Extract the (x, y) coordinate from the center of the cell holding the provided text.  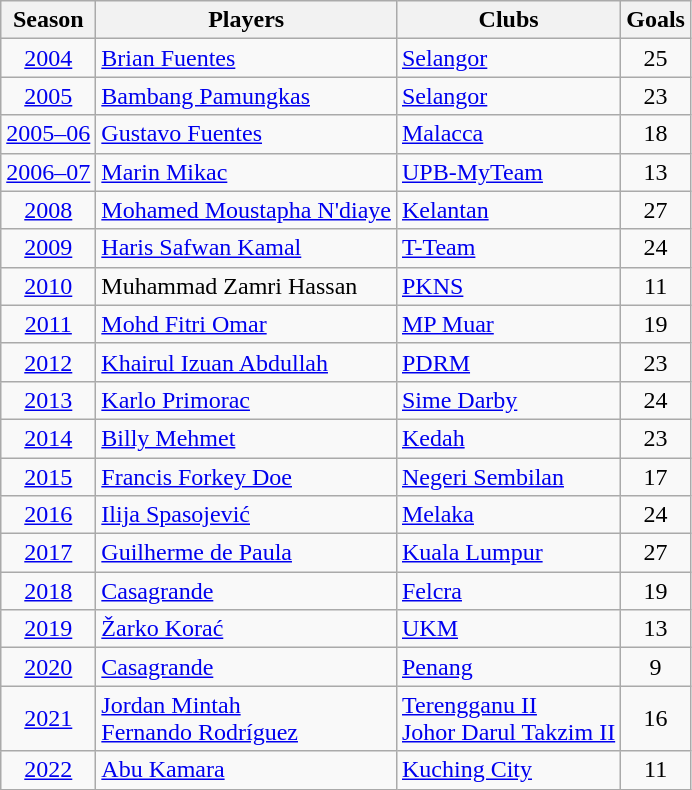
PDRM (508, 362)
2012 (48, 362)
2005 (48, 96)
18 (656, 134)
9 (656, 667)
2013 (48, 400)
2004 (48, 58)
2014 (48, 438)
Terengganu IIJohor Darul Takzim II (508, 718)
Malacca (508, 134)
PKNS (508, 286)
Season (48, 20)
2011 (48, 324)
17 (656, 477)
Negeri Sembilan (508, 477)
Kuala Lumpur (508, 553)
2018 (48, 591)
Bambang Pamungkas (246, 96)
2010 (48, 286)
Karlo Primorac (246, 400)
2021 (48, 718)
2020 (48, 667)
25 (656, 58)
Clubs (508, 20)
Jordan Mintah Fernando Rodríguez (246, 718)
2016 (48, 515)
Abu Kamara (246, 770)
Kelantan (508, 210)
Penang (508, 667)
Billy Mehmet (246, 438)
Goals (656, 20)
2022 (48, 770)
MP Muar (508, 324)
Sime Darby (508, 400)
Kedah (508, 438)
Žarko Korać (246, 629)
Guilherme de Paula (246, 553)
Ilija Spasojević (246, 515)
Mohamed Moustapha N'diaye (246, 210)
Marin Mikac (246, 172)
2015 (48, 477)
T-Team (508, 248)
Haris Safwan Kamal (246, 248)
2005–06 (48, 134)
Melaka (508, 515)
Brian Fuentes (246, 58)
2017 (48, 553)
Francis Forkey Doe (246, 477)
2019 (48, 629)
Felcra (508, 591)
Kuching City (508, 770)
Gustavo Fuentes (246, 134)
UPB-MyTeam (508, 172)
2008 (48, 210)
Muhammad Zamri Hassan (246, 286)
16 (656, 718)
Mohd Fitri Omar (246, 324)
UKM (508, 629)
2009 (48, 248)
Players (246, 20)
2006–07 (48, 172)
Khairul Izuan Abdullah (246, 362)
